Detect which cell encompasses the target text, then output its [X, Y] center coordinate. 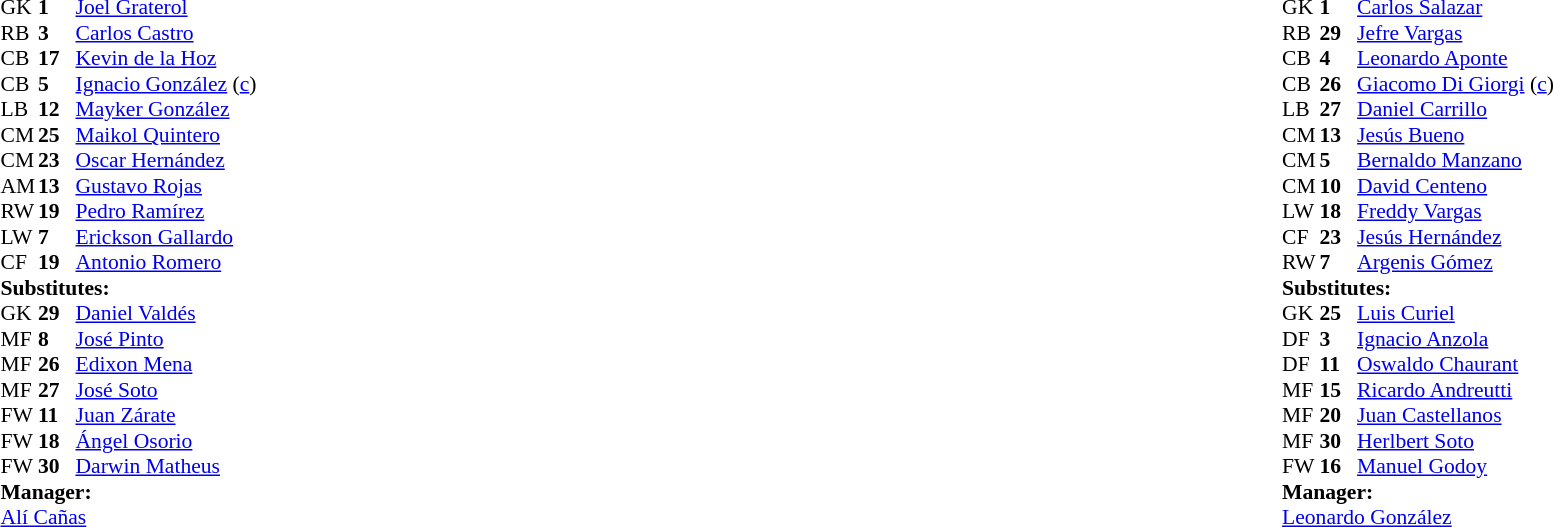
20 [1339, 415]
10 [1339, 186]
Ángel Osorio [166, 441]
José Soto [166, 390]
Maikol Quintero [166, 135]
AM [19, 186]
15 [1339, 390]
Kevin de la Hoz [166, 59]
Erickson Gallardo [166, 237]
Gustavo Rojas [166, 186]
José Pinto [166, 339]
Pedro Ramírez [166, 211]
4 [1339, 59]
16 [1339, 467]
8 [57, 339]
Substitutes: [128, 288]
Juan Zárate [166, 415]
Manager: [128, 492]
Antonio Romero [166, 263]
17 [57, 59]
Ignacio González (c) [166, 84]
Carlos Castro [166, 33]
Daniel Valdés [166, 313]
12 [57, 109]
Mayker González [166, 109]
Darwin Matheus [166, 467]
Edixon Mena [166, 365]
Oscar Hernández [166, 161]
